Return (x, y) of the center of cell containing provided text 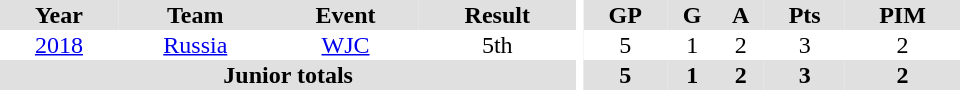
Russia (196, 45)
WJC (346, 45)
PIM (902, 15)
Team (196, 15)
Result (497, 15)
5th (497, 45)
Pts (804, 15)
GP (625, 15)
A (740, 15)
Event (346, 15)
Junior totals (288, 75)
2018 (59, 45)
Year (59, 15)
G (692, 15)
